From the cell containing the given text, extract its center point as [X, Y] coordinate. 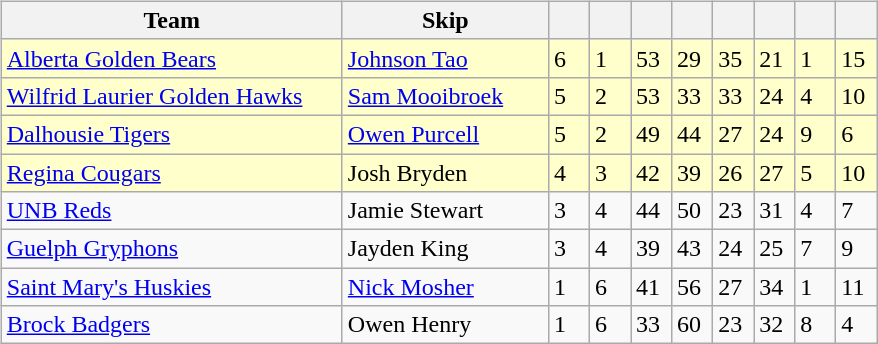
Alberta Golden Bears [172, 58]
Owen Henry [445, 325]
Saint Mary's Huskies [172, 287]
35 [734, 58]
56 [692, 287]
Skip [445, 20]
42 [650, 173]
26 [734, 173]
Sam Mooibroek [445, 96]
41 [650, 287]
25 [774, 249]
Wilfrid Laurier Golden Hawks [172, 96]
49 [650, 134]
Team [172, 20]
Jamie Stewart [445, 211]
34 [774, 287]
29 [692, 58]
Dalhousie Tigers [172, 134]
15 [856, 58]
Regina Cougars [172, 173]
UNB Reds [172, 211]
11 [856, 287]
Jayden King [445, 249]
Brock Badgers [172, 325]
Nick Mosher [445, 287]
Josh Bryden [445, 173]
60 [692, 325]
31 [774, 211]
32 [774, 325]
Johnson Tao [445, 58]
21 [774, 58]
50 [692, 211]
Guelph Gryphons [172, 249]
8 [816, 325]
Owen Purcell [445, 134]
43 [692, 249]
